Find where the given text appears and provide that cell's center as [X, Y] coordinate. 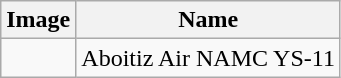
Aboitiz Air NAMC YS-11 [208, 58]
Name [208, 20]
Image [38, 20]
